Extract the [X, Y] coordinate from the center of the cell holding the provided text.  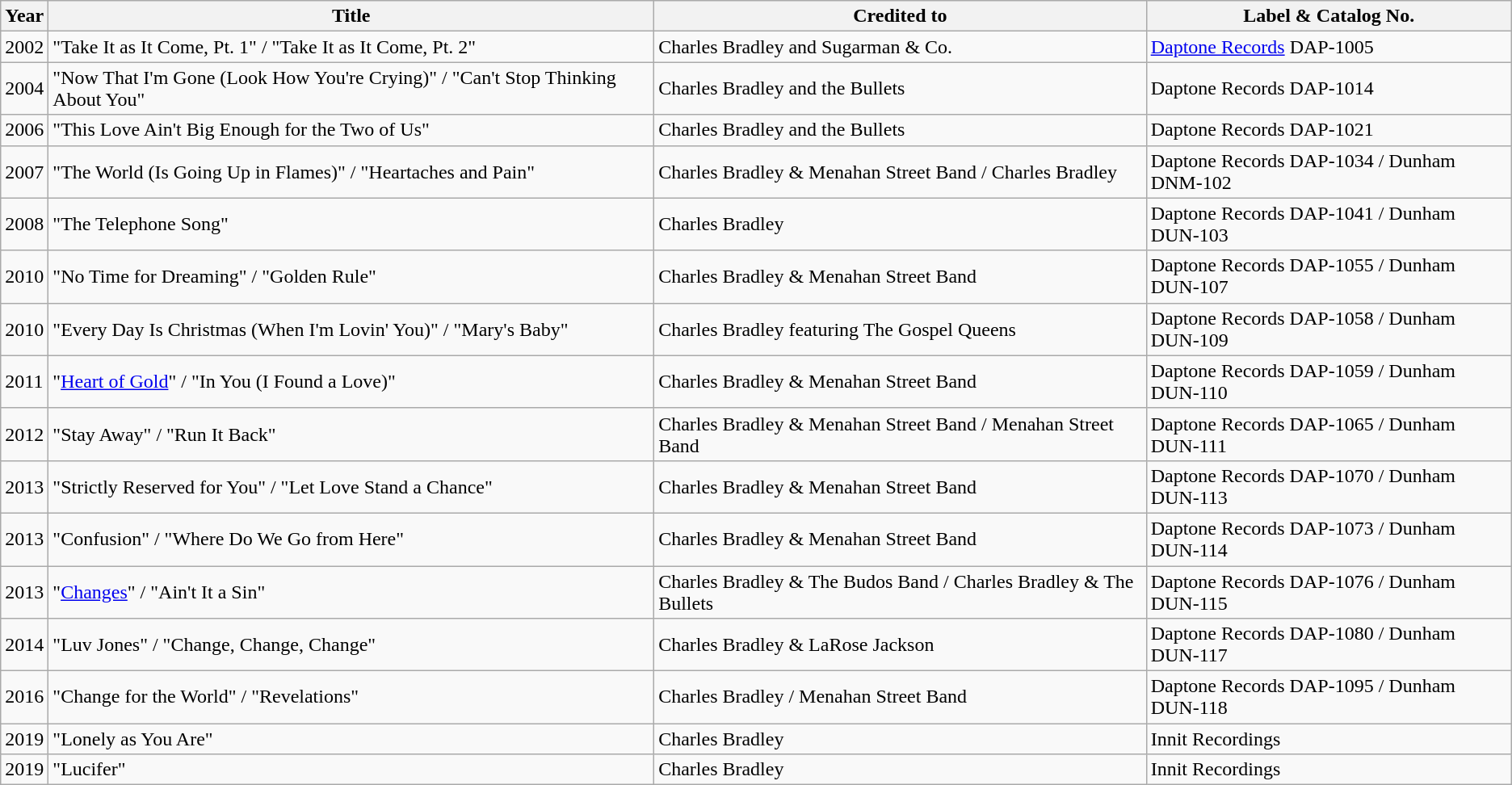
2002 [24, 47]
"The Telephone Song" [351, 225]
2008 [24, 225]
"Take It as It Come, Pt. 1" / "Take It as It Come, Pt. 2" [351, 47]
Daptone Records DAP-1059 / Dunham DUN-110 [1329, 381]
"This Love Ain't Big Enough for the Two of Us" [351, 130]
Charles Bradley & LaRose Jackson [901, 644]
Label & Catalog No. [1329, 16]
Daptone Records DAP-1076 / Dunham DUN-115 [1329, 591]
Daptone Records DAP-1021 [1329, 130]
"Luv Jones" / "Change, Change, Change" [351, 644]
Charles Bradley & Menahan Street Band / Charles Bradley [901, 171]
Credited to [901, 16]
Daptone Records DAP-1065 / Dunham DUN-111 [1329, 434]
"Lonely as You Are" [351, 739]
Daptone Records DAP-1058 / Dunham DUN-109 [1329, 330]
Charles Bradley / Menahan Street Band [901, 698]
Charles Bradley featuring The Gospel Queens [901, 330]
"The World (Is Going Up in Flames)" / "Heartaches and Pain" [351, 171]
Daptone Records DAP-1034 / Dunham DNM-102 [1329, 171]
Year [24, 16]
"Now That I'm Gone (Look How You're Crying)" / "Can't Stop Thinking About You" [351, 89]
Title [351, 16]
Daptone Records DAP-1070 / Dunham DUN-113 [1329, 486]
Daptone Records DAP-1073 / Dunham DUN-114 [1329, 539]
"Heart of Gold" / "In You (I Found a Love)" [351, 381]
"Lucifer" [351, 770]
2011 [24, 381]
Daptone Records DAP-1095 / Dunham DUN-118 [1329, 698]
Daptone Records DAP-1055 / Dunham DUN-107 [1329, 276]
Charles Bradley & The Budos Band / Charles Bradley & The Bullets [901, 591]
Daptone Records DAP-1041 / Dunham DUN-103 [1329, 225]
Daptone Records DAP-1014 [1329, 89]
2014 [24, 644]
2016 [24, 698]
"Change for the World" / "Revelations" [351, 698]
2012 [24, 434]
Charles Bradley and Sugarman & Co. [901, 47]
Charles Bradley & Menahan Street Band / Menahan Street Band [901, 434]
2006 [24, 130]
Daptone Records DAP-1080 / Dunham DUN-117 [1329, 644]
"Stay Away" / "Run It Back" [351, 434]
"Confusion" / "Where Do We Go from Here" [351, 539]
"No Time for Dreaming" / "Golden Rule" [351, 276]
2004 [24, 89]
"Strictly Reserved for You" / "Let Love Stand a Chance" [351, 486]
"Changes" / "Ain't It a Sin" [351, 591]
"Every Day Is Christmas (When I'm Lovin' You)" / "Mary's Baby" [351, 330]
2007 [24, 171]
Daptone Records DAP-1005 [1329, 47]
